Pinpoint the cell where the given text exists, returning its (X, Y) midpoint coordinate. 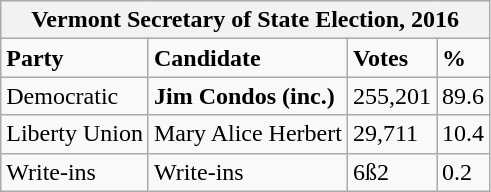
Democratic (75, 96)
Vermont Secretary of State Election, 2016 (246, 20)
29,711 (392, 134)
Votes (392, 58)
Candidate (248, 58)
Jim Condos (inc.) (248, 96)
Mary Alice Herbert (248, 134)
89.6 (462, 96)
Party (75, 58)
% (462, 58)
Liberty Union (75, 134)
10.4 (462, 134)
255,201 (392, 96)
6ß2 (392, 172)
0.2 (462, 172)
